Identify which cell holds the provided text, then report its [X, Y] central coordinate. 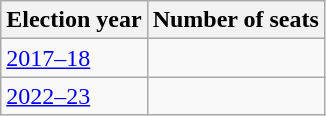
2017–18 [74, 58]
Number of seats [236, 20]
2022–23 [74, 96]
Election year [74, 20]
